Determine the [x, y] coordinate at the center of the cell enclosing the given text.  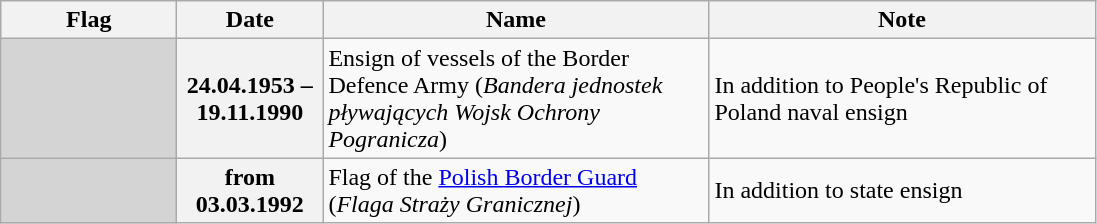
from 03.03.1992 [250, 190]
Date [250, 20]
Flag [89, 20]
24.04.1953 – 19.11.1990 [250, 98]
Ensign of vessels of the Border Defence Army (Bandera jednostek pływających Wojsk Ochrony Pogranicza) [516, 98]
In addition to People's Republic of Poland naval ensign [902, 98]
Name [516, 20]
Flag of the Polish Border Guard (Flaga Straży Granicznej) [516, 190]
In addition to state ensign [902, 190]
Note [902, 20]
